Determine the [x, y] coordinate at the center of the cell enclosing the given text.  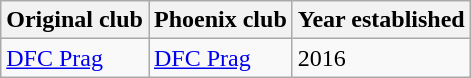
2016 [381, 58]
Original club [75, 20]
Phoenix club [220, 20]
Year established [381, 20]
